For the text-containing cell, return its midpoint in (x, y) coordinate format. 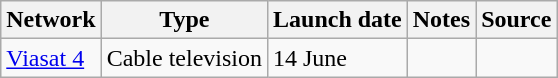
Notes (441, 20)
Launch date (337, 20)
Viasat 4 (51, 58)
14 June (337, 58)
Source (516, 20)
Cable television (184, 58)
Network (51, 20)
Type (184, 20)
